Extract the (x, y) coordinate from the center of the cell holding the provided text.  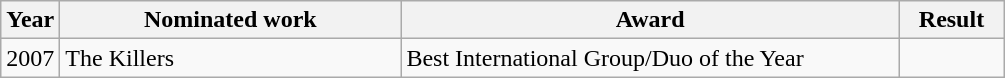
Best International Group/Duo of the Year (650, 58)
2007 (30, 58)
Award (650, 20)
The Killers (230, 58)
Result (951, 20)
Year (30, 20)
Nominated work (230, 20)
